Capture the cell that displays the provided text and extract its [x, y] central coordinate. 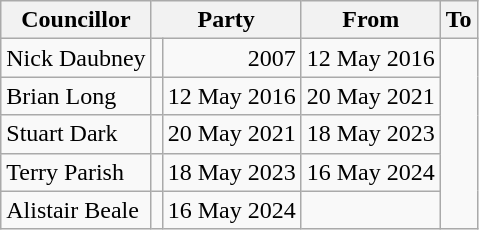
From [370, 20]
Party [226, 20]
To [458, 20]
Nick Daubney [76, 58]
2007 [232, 58]
Terry Parish [76, 172]
Brian Long [76, 96]
Councillor [76, 20]
Alistair Beale [76, 210]
Stuart Dark [76, 134]
